For the text-containing cell, return its midpoint in (X, Y) coordinate format. 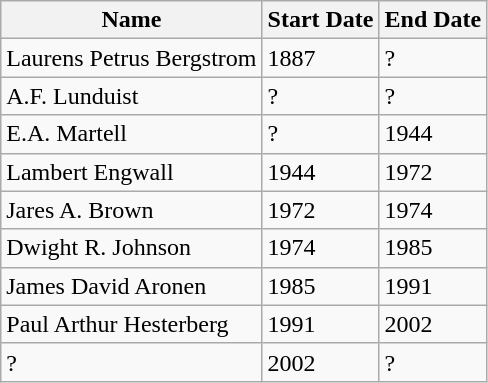
Paul Arthur Hesterberg (132, 324)
Start Date (320, 20)
James David Aronen (132, 286)
Name (132, 20)
A.F. Lunduist (132, 96)
E.A. Martell (132, 134)
Laurens Petrus Bergstrom (132, 58)
Lambert Engwall (132, 172)
1887 (320, 58)
Dwight R. Johnson (132, 248)
End Date (433, 20)
Jares A. Brown (132, 210)
